Locate the cell with the specified text and output its (x, y) center coordinate. 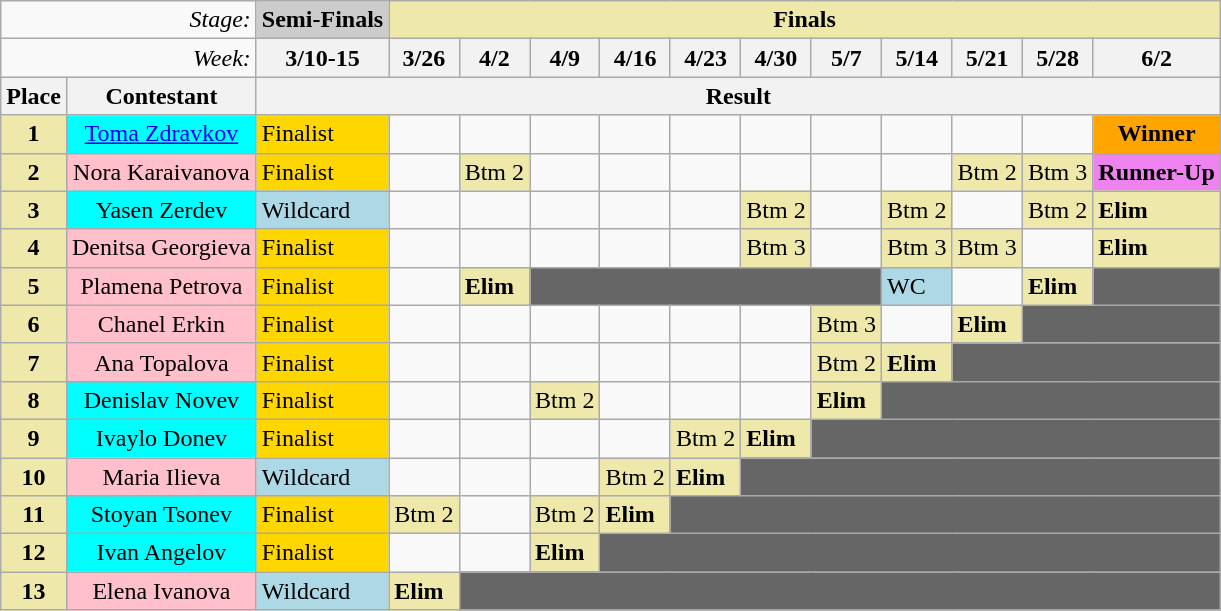
4/30 (776, 58)
9 (34, 438)
Finals (805, 20)
Elena Ivanova (161, 591)
5/21 (987, 58)
Toma Zdravkov (161, 134)
WC (917, 286)
3/10-15 (322, 58)
5/7 (846, 58)
5 (34, 286)
Ivaylo Donev (161, 438)
8 (34, 400)
3/26 (424, 58)
Nora Karaivanova (161, 172)
Runner-Up (1157, 172)
4/2 (494, 58)
6 (34, 324)
Maria Ilieva (161, 477)
6/2 (1157, 58)
13 (34, 591)
4/16 (635, 58)
2 (34, 172)
Stoyan Tsonev (161, 515)
5/14 (917, 58)
4/9 (565, 58)
Result (738, 96)
Chanel Erkin (161, 324)
10 (34, 477)
Place (34, 96)
Yasen Zerdev (161, 210)
3 (34, 210)
Denislav Novev (161, 400)
Stage: (129, 20)
5/28 (1057, 58)
Winner (1157, 134)
4 (34, 248)
4/23 (705, 58)
Denitsa Georgieva (161, 248)
7 (34, 362)
11 (34, 515)
Semi-Finals (322, 20)
Ana Topalova (161, 362)
Plamena Petrova (161, 286)
1 (34, 134)
12 (34, 553)
Ivan Angelov (161, 553)
Contestant (161, 96)
Week: (129, 58)
